Determine the (x, y) coordinate at the center of the cell enclosing the given text.  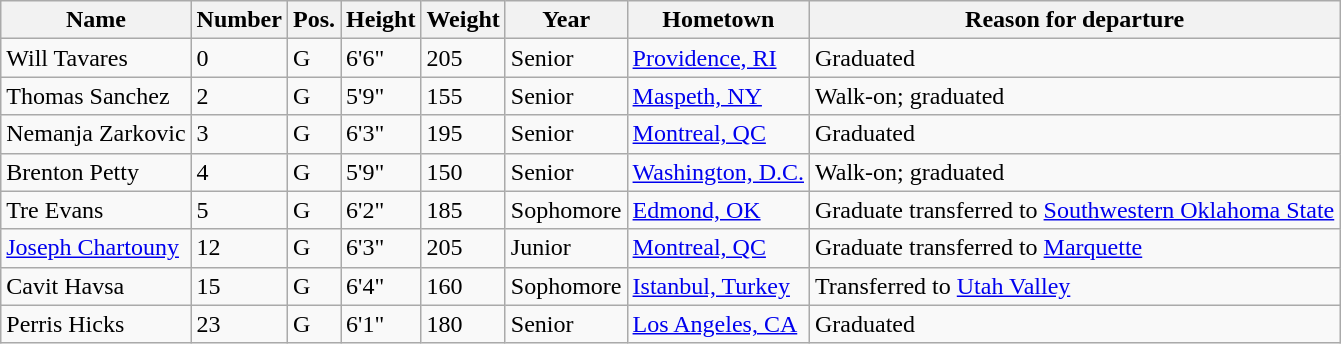
23 (239, 324)
Thomas Sanchez (96, 96)
6'4" (381, 286)
185 (463, 210)
5 (239, 210)
4 (239, 172)
Perris Hicks (96, 324)
3 (239, 134)
155 (463, 96)
Brenton Petty (96, 172)
Istanbul, Turkey (718, 286)
Will Tavares (96, 58)
Junior (566, 248)
0 (239, 58)
150 (463, 172)
Weight (463, 20)
6'6" (381, 58)
195 (463, 134)
180 (463, 324)
Name (96, 20)
Providence, RI (718, 58)
Nemanja Zarkovic (96, 134)
6'1" (381, 324)
Graduate transferred to Southwestern Oklahoma State (1075, 210)
2 (239, 96)
Year (566, 20)
Los Angeles, CA (718, 324)
Number (239, 20)
Pos. (314, 20)
Tre Evans (96, 210)
Height (381, 20)
15 (239, 286)
Reason for departure (1075, 20)
Hometown (718, 20)
Maspeth, NY (718, 96)
Edmond, OK (718, 210)
Cavit Havsa (96, 286)
12 (239, 248)
Transferred to Utah Valley (1075, 286)
Washington, D.C. (718, 172)
Graduate transferred to Marquette (1075, 248)
160 (463, 286)
6'2" (381, 210)
Joseph Chartouny (96, 248)
